Locate the cell with the specified text and output its [X, Y] center coordinate. 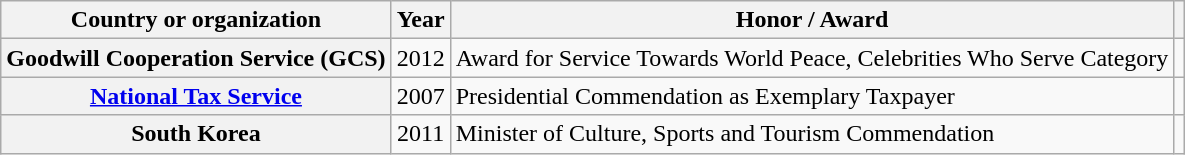
Award for Service Towards World Peace, Celebrities Who Serve Category [812, 58]
Honor / Award [812, 20]
South Korea [196, 134]
Goodwill Cooperation Service (GCS) [196, 58]
2007 [420, 96]
Minister of Culture, Sports and Tourism Commendation [812, 134]
Presidential Commendation as Exemplary Taxpayer [812, 96]
2012 [420, 58]
Country or organization [196, 20]
Year [420, 20]
2011 [420, 134]
National Tax Service [196, 96]
